Search for the cell housing the specified text and yield its [x, y] center coordinate. 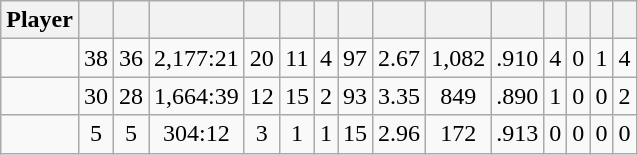
30 [96, 96]
36 [132, 58]
11 [296, 58]
849 [458, 96]
20 [262, 58]
28 [132, 96]
2.96 [400, 134]
172 [458, 134]
1,664:39 [197, 96]
Player [40, 20]
2.67 [400, 58]
12 [262, 96]
.910 [518, 58]
1,082 [458, 58]
.890 [518, 96]
304:12 [197, 134]
93 [356, 96]
.913 [518, 134]
3.35 [400, 96]
97 [356, 58]
3 [262, 134]
2,177:21 [197, 58]
38 [96, 58]
